Output the [X, Y] coordinate of the center of the cell containing the given text.  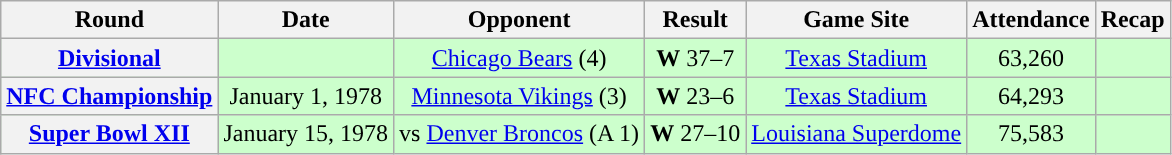
Divisional [110, 58]
75,583 [1031, 134]
January 1, 1978 [306, 96]
Result [696, 20]
Chicago Bears (4) [520, 58]
Attendance [1031, 20]
Opponent [520, 20]
W 27–10 [696, 134]
64,293 [1031, 96]
Recap [1132, 20]
NFC Championship [110, 96]
Minnesota Vikings (3) [520, 96]
Date [306, 20]
63,260 [1031, 58]
vs Denver Broncos (A 1) [520, 134]
Super Bowl XII [110, 134]
January 15, 1978 [306, 134]
W 23–6 [696, 96]
Louisiana Superdome [856, 134]
Game Site [856, 20]
W 37–7 [696, 58]
Round [110, 20]
